Pinpoint the cell where the given text exists, returning its (x, y) midpoint coordinate. 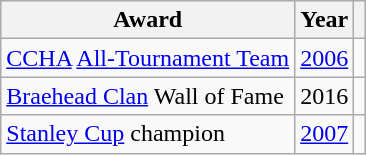
Braehead Clan Wall of Fame (148, 96)
CCHA All-Tournament Team (148, 58)
2006 (324, 58)
Year (324, 20)
Stanley Cup champion (148, 134)
2007 (324, 134)
2016 (324, 96)
Award (148, 20)
